Capture the cell that displays the provided text and extract its (x, y) central coordinate. 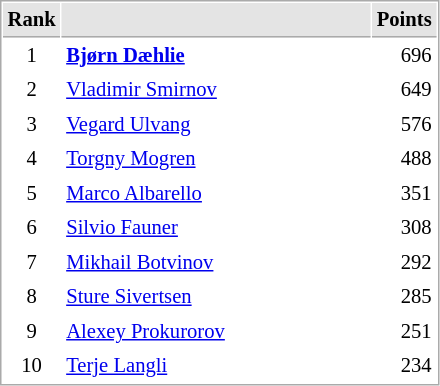
Vladimir Smirnov (216, 90)
Points (404, 20)
Vegard Ulvang (216, 124)
251 (404, 332)
292 (404, 262)
Torgny Mogren (216, 158)
7 (32, 262)
Mikhail Botvinov (216, 262)
5 (32, 194)
Rank (32, 20)
9 (32, 332)
10 (32, 366)
351 (404, 194)
4 (32, 158)
Silvio Fauner (216, 228)
Sture Sivertsen (216, 296)
Bjørn Dæhlie (216, 56)
Marco Albarello (216, 194)
696 (404, 56)
2 (32, 90)
Terje Langli (216, 366)
Alexey Prokurorov (216, 332)
649 (404, 90)
3 (32, 124)
234 (404, 366)
285 (404, 296)
1 (32, 56)
8 (32, 296)
488 (404, 158)
576 (404, 124)
6 (32, 228)
308 (404, 228)
